Output the [x, y] coordinate of the center of the cell containing the given text.  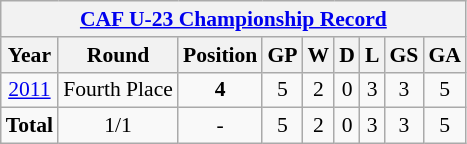
Year [30, 55]
1/1 [118, 126]
Fourth Place [118, 90]
Total [30, 126]
GA [444, 55]
GS [404, 55]
- [220, 126]
Position [220, 55]
Round [118, 55]
W [319, 55]
D [347, 55]
L [372, 55]
GP [282, 55]
2011 [30, 90]
4 [220, 90]
CAF U-23 Championship Record [234, 19]
